Locate the cell with the specified text and output its [X, Y] center coordinate. 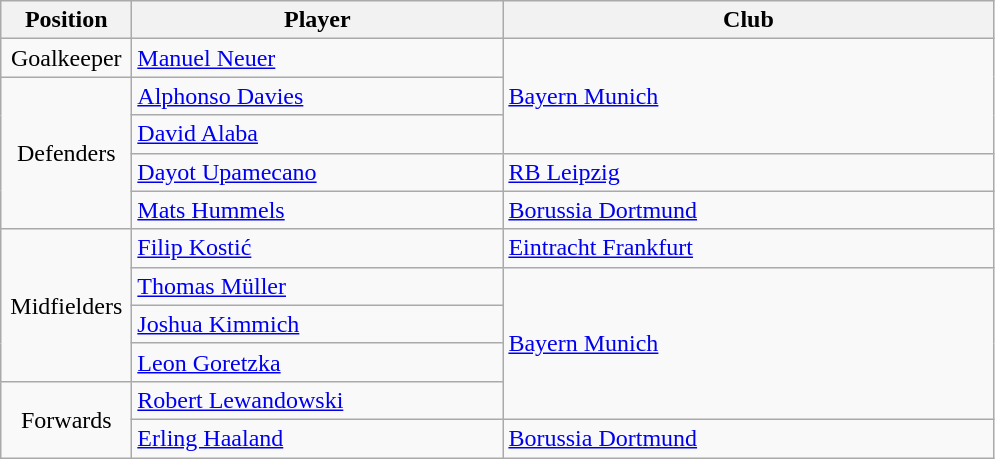
RB Leipzig [748, 172]
Mats Hummels [318, 210]
Club [748, 20]
Midfielders [66, 305]
Leon Goretzka [318, 362]
Joshua Kimmich [318, 324]
Eintracht Frankfurt [748, 248]
Defenders [66, 153]
Erling Haaland [318, 438]
Goalkeeper [66, 58]
Robert Lewandowski [318, 400]
Forwards [66, 419]
Filip Kostić [318, 248]
Position [66, 20]
Thomas Müller [318, 286]
David Alaba [318, 134]
Player [318, 20]
Alphonso Davies [318, 96]
Dayot Upamecano [318, 172]
Manuel Neuer [318, 58]
